Extract the (X, Y) coordinate from the center of the cell holding the provided text.  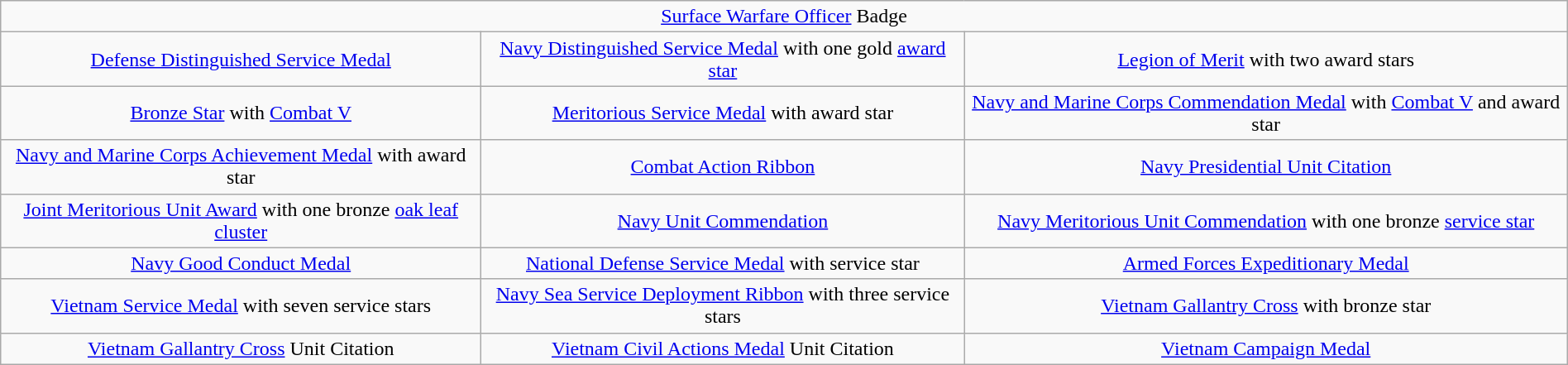
Navy Good Conduct Medal (241, 263)
Navy Meritorious Unit Commendation with one bronze service star (1265, 220)
Vietnam Gallantry Cross with bronze star (1265, 306)
Vietnam Service Medal with seven service stars (241, 306)
Armed Forces Expeditionary Medal (1265, 263)
Meritorious Service Medal with award star (723, 113)
Navy Unit Commendation (723, 220)
Navy and Marine Corps Achievement Medal with award star (241, 167)
Navy and Marine Corps Commendation Medal with Combat V and award star (1265, 113)
Defense Distinguished Service Medal (241, 60)
Vietnam Civil Actions Medal Unit Citation (723, 348)
Navy Presidential Unit Citation (1265, 167)
Combat Action Ribbon (723, 167)
National Defense Service Medal with service star (723, 263)
Navy Distinguished Service Medal with one gold award star (723, 60)
Vietnam Gallantry Cross Unit Citation (241, 348)
Legion of Merit with two award stars (1265, 60)
Joint Meritorious Unit Award with one bronze oak leaf cluster (241, 220)
Surface Warfare Officer Badge (784, 17)
Vietnam Campaign Medal (1265, 348)
Navy Sea Service Deployment Ribbon with three service stars (723, 306)
Bronze Star with Combat V (241, 113)
